Extract the (x, y) coordinate from the center of the cell holding the provided text.  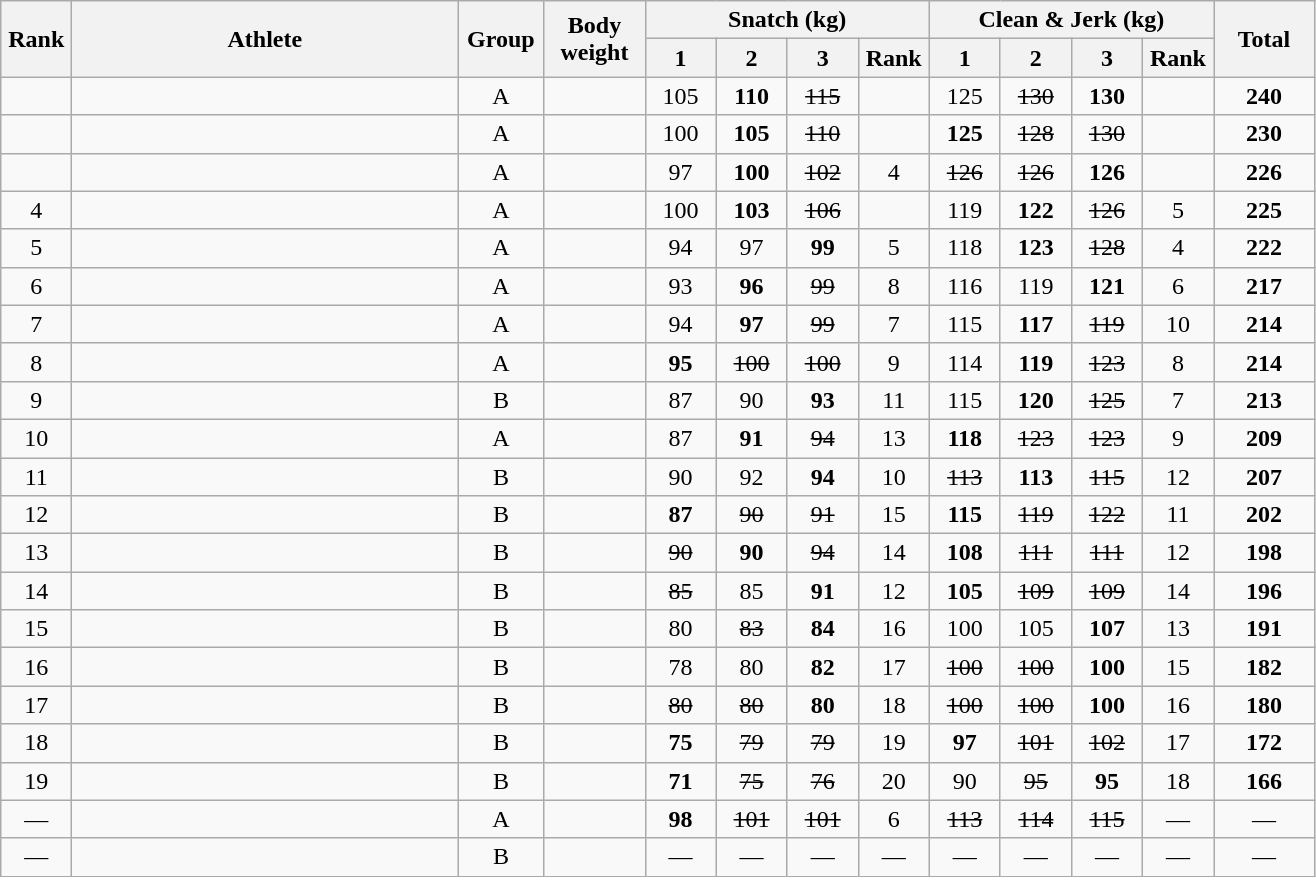
Athlete (265, 39)
82 (822, 667)
213 (1264, 400)
78 (680, 667)
107 (1106, 629)
230 (1264, 134)
166 (1264, 781)
Clean & Jerk (kg) (1071, 20)
191 (1264, 629)
226 (1264, 172)
240 (1264, 96)
Body weight (594, 39)
108 (964, 553)
117 (1036, 324)
121 (1106, 286)
120 (1036, 400)
96 (752, 286)
222 (1264, 248)
207 (1264, 477)
198 (1264, 553)
196 (1264, 591)
116 (964, 286)
71 (680, 781)
103 (752, 210)
182 (1264, 667)
Snatch (kg) (787, 20)
106 (822, 210)
83 (752, 629)
172 (1264, 743)
20 (894, 781)
Group (501, 39)
98 (680, 819)
Total (1264, 39)
92 (752, 477)
217 (1264, 286)
202 (1264, 515)
180 (1264, 705)
76 (822, 781)
209 (1264, 438)
225 (1264, 210)
84 (822, 629)
